Determine the (X, Y) coordinate at the center of the cell enclosing the given text.  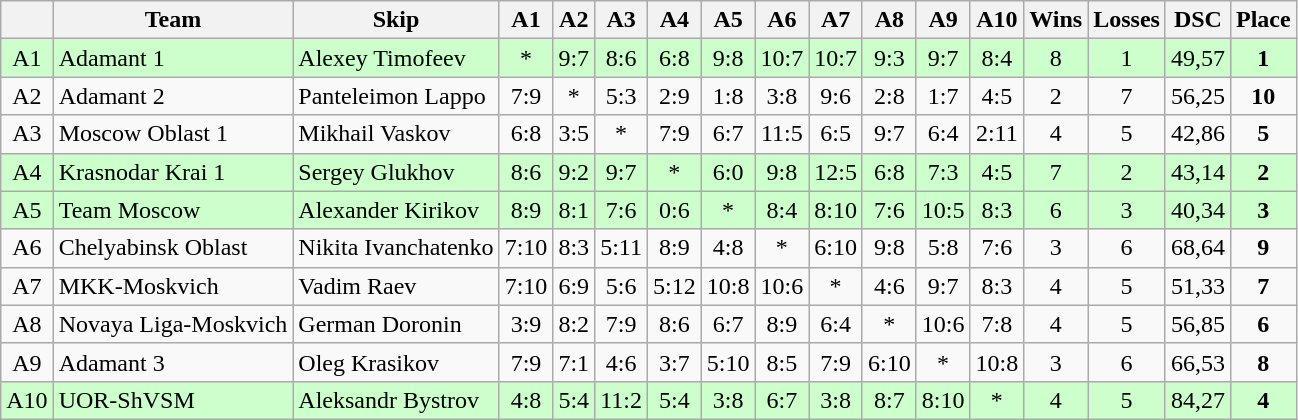
8:1 (574, 210)
5:8 (943, 248)
11:2 (622, 400)
5:11 (622, 248)
7:1 (574, 362)
Mikhail Vaskov (396, 134)
Sergey Glukhov (396, 172)
2:9 (674, 96)
Krasnodar Krai 1 (173, 172)
Alexander Kirikov (396, 210)
9 (1263, 248)
11:5 (782, 134)
Panteleimon Lappo (396, 96)
51,33 (1198, 286)
10 (1263, 96)
5:6 (622, 286)
Team Moscow (173, 210)
68,64 (1198, 248)
5:3 (622, 96)
Place (1263, 20)
8:5 (782, 362)
42,86 (1198, 134)
Nikita Ivanchatenko (396, 248)
10:5 (943, 210)
56,85 (1198, 324)
2:8 (889, 96)
3:7 (674, 362)
UOR-ShVSM (173, 400)
DSC (1198, 20)
8:2 (574, 324)
40,34 (1198, 210)
Team (173, 20)
Alexey Timofeev (396, 58)
6:5 (836, 134)
Losses (1127, 20)
56,25 (1198, 96)
Oleg Krasikov (396, 362)
Adamant 3 (173, 362)
Wins (1056, 20)
9:3 (889, 58)
12:5 (836, 172)
5:10 (728, 362)
3:9 (526, 324)
6:9 (574, 286)
Moscow Oblast 1 (173, 134)
0:6 (674, 210)
Chelyabinsk Oblast (173, 248)
66,53 (1198, 362)
7:3 (943, 172)
7:8 (997, 324)
6:0 (728, 172)
1:8 (728, 96)
43,14 (1198, 172)
8:7 (889, 400)
9:6 (836, 96)
84,27 (1198, 400)
MKK-Moskvich (173, 286)
49,57 (1198, 58)
2:11 (997, 134)
Skip (396, 20)
Vadim Raev (396, 286)
German Doronin (396, 324)
Adamant 2 (173, 96)
1:7 (943, 96)
Aleksandr Bystrov (396, 400)
9:2 (574, 172)
Adamant 1 (173, 58)
3:5 (574, 134)
5:12 (674, 286)
Novaya Liga-Moskvich (173, 324)
